Capture the cell that displays the provided text and extract its (x, y) central coordinate. 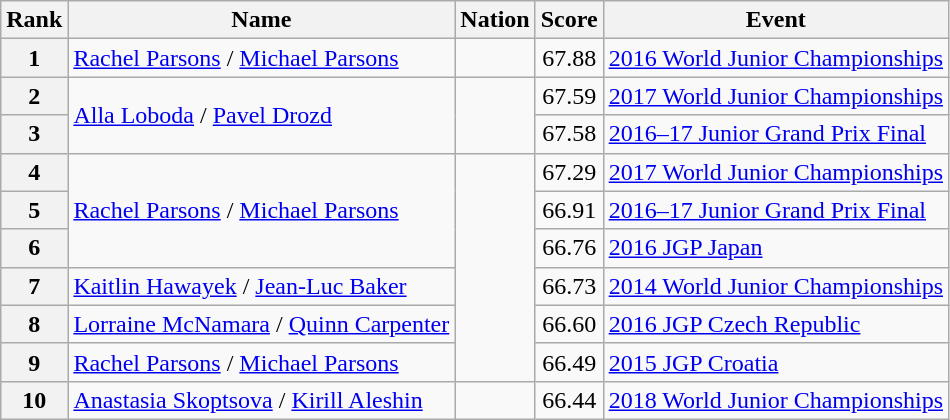
66.73 (569, 286)
1 (34, 58)
5 (34, 210)
Lorraine McNamara / Quinn Carpenter (262, 324)
6 (34, 248)
4 (34, 172)
8 (34, 324)
66.76 (569, 248)
3 (34, 134)
Kaitlin Hawayek / Jean-Luc Baker (262, 286)
Nation (495, 20)
2018 World Junior Championships (776, 400)
Event (776, 20)
66.91 (569, 210)
9 (34, 362)
Name (262, 20)
2016 JGP Czech Republic (776, 324)
67.59 (569, 96)
66.44 (569, 400)
Score (569, 20)
66.60 (569, 324)
67.58 (569, 134)
2016 JGP Japan (776, 248)
66.49 (569, 362)
2015 JGP Croatia (776, 362)
7 (34, 286)
67.88 (569, 58)
67.29 (569, 172)
2016 World Junior Championships (776, 58)
Anastasia Skoptsova / Kirill Aleshin (262, 400)
10 (34, 400)
2014 World Junior Championships (776, 286)
2 (34, 96)
Rank (34, 20)
Alla Loboda / Pavel Drozd (262, 115)
